Find where the given text appears and provide that cell's center as [x, y] coordinate. 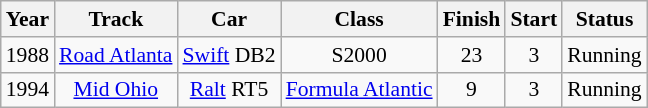
Status [604, 19]
Start [534, 19]
Year [28, 19]
Mid Ohio [116, 90]
Class [360, 19]
S2000 [360, 55]
1988 [28, 55]
Road Atlanta [116, 55]
23 [472, 55]
Car [228, 19]
Track [116, 19]
Finish [472, 19]
9 [472, 90]
Swift DB2 [228, 55]
1994 [28, 90]
Ralt RT5 [228, 90]
Formula Atlantic [360, 90]
